For the text-containing cell, return its midpoint in (x, y) coordinate format. 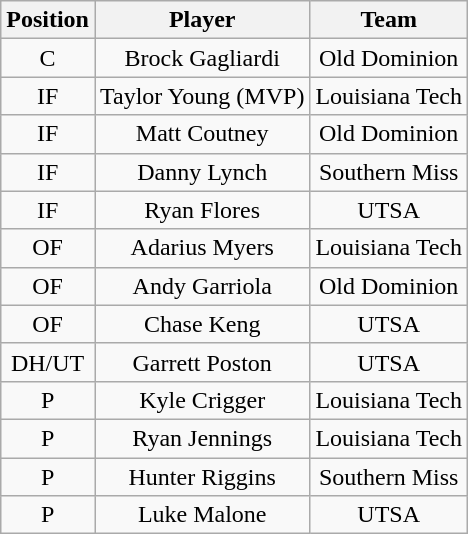
Team (389, 20)
Brock Gagliardi (202, 58)
Ryan Jennings (202, 438)
Garrett Poston (202, 362)
Kyle Crigger (202, 400)
Taylor Young (MVP) (202, 96)
Ryan Flores (202, 210)
C (48, 58)
Luke Malone (202, 515)
Player (202, 20)
Matt Coutney (202, 134)
Adarius Myers (202, 248)
Andy Garriola (202, 286)
Hunter Riggins (202, 477)
Position (48, 20)
Danny Lynch (202, 172)
DH/UT (48, 362)
Chase Keng (202, 324)
